Locate the cell with the specified text and output its (X, Y) center coordinate. 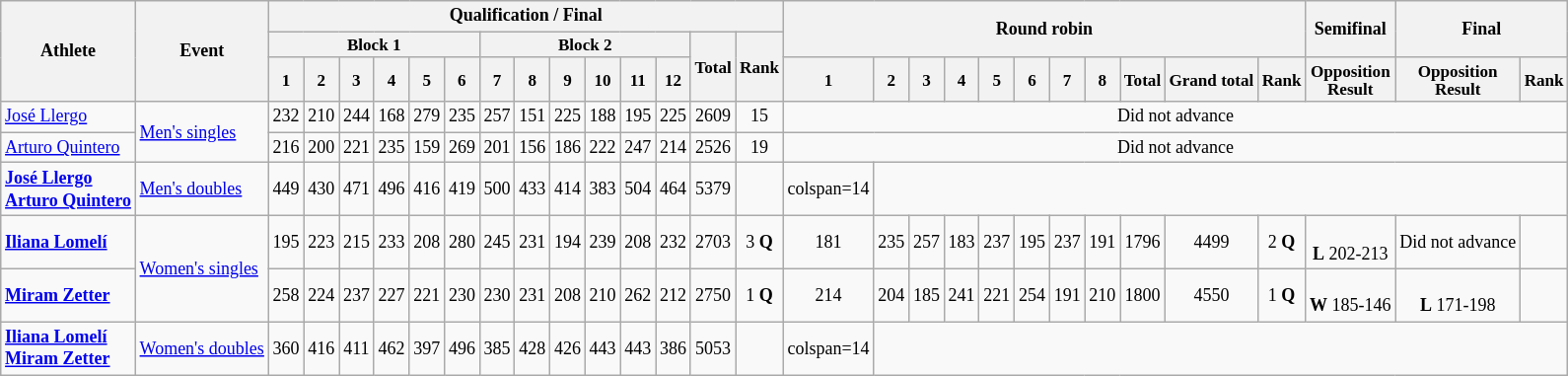
156 (533, 148)
Miram Zetter (68, 295)
471 (357, 189)
188 (603, 116)
2750 (713, 295)
2526 (713, 148)
386 (674, 348)
464 (674, 189)
183 (962, 243)
Grand total (1211, 79)
449 (286, 189)
L 171-198 (1458, 295)
168 (392, 116)
194 (568, 243)
419 (463, 189)
504 (638, 189)
19 (759, 148)
216 (286, 148)
1796 (1143, 243)
Round robin (1044, 30)
254 (1033, 295)
W 185-146 (1351, 295)
397 (427, 348)
414 (568, 189)
10 (603, 79)
360 (286, 348)
Semifinal (1351, 30)
280 (463, 243)
385 (497, 348)
Block 2 (585, 44)
222 (603, 148)
3 Q (759, 243)
1800 (1143, 295)
4550 (1211, 295)
José LlergoArturo Quintero (68, 189)
2 Q (1282, 243)
2703 (713, 243)
201 (497, 148)
Iliana Lomelí (68, 243)
244 (357, 116)
Qualification / Final (526, 16)
José Llergo (68, 116)
5379 (713, 189)
151 (533, 116)
241 (962, 295)
200 (321, 148)
159 (427, 148)
Arturo Quintero (68, 148)
4499 (1211, 243)
2609 (713, 116)
Athlete (68, 51)
383 (603, 189)
223 (321, 243)
181 (828, 243)
411 (357, 348)
428 (533, 348)
Iliana LomelíMiram Zetter (68, 348)
L 202-213 (1351, 243)
426 (568, 348)
269 (463, 148)
Men's doubles (201, 189)
224 (321, 295)
262 (638, 295)
500 (497, 189)
Block 1 (374, 44)
245 (497, 243)
462 (392, 348)
227 (392, 295)
Women's doubles (201, 348)
11 (638, 79)
Women's singles (201, 268)
430 (321, 189)
204 (891, 295)
215 (357, 243)
433 (533, 189)
186 (568, 148)
212 (674, 295)
185 (927, 295)
9 (568, 79)
258 (286, 295)
239 (603, 243)
233 (392, 243)
15 (759, 116)
Event (201, 51)
247 (638, 148)
279 (427, 116)
5053 (713, 348)
12 (674, 79)
Final (1481, 30)
Men's singles (201, 132)
